From the cell containing the given text, extract its center point as (x, y) coordinate. 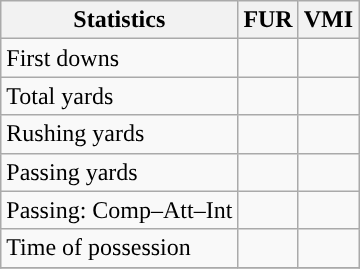
Total yards (120, 96)
Rushing yards (120, 134)
First downs (120, 58)
Passing: Comp–Att–Int (120, 210)
Statistics (120, 20)
Passing yards (120, 172)
VMI (328, 20)
Time of possession (120, 248)
FUR (268, 20)
